Extract the [X, Y] coordinate from the center of the cell holding the provided text.  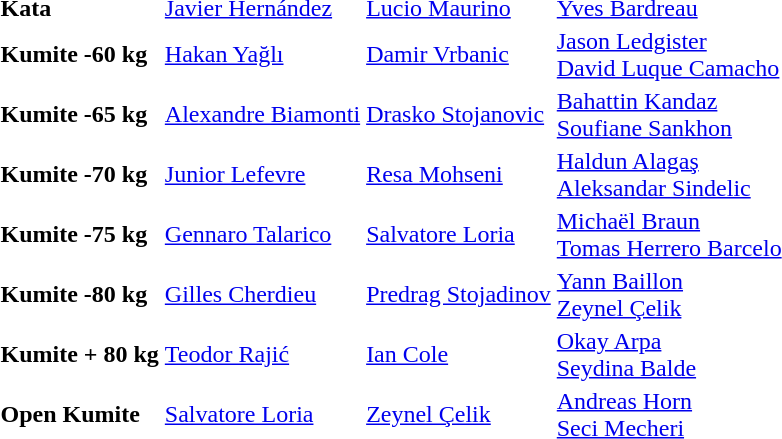
Damir Vrbanic [459, 54]
Hakan Yağlı [262, 54]
Teodor Rajić [262, 354]
Resa Mohseni [459, 174]
Predrag Stojadinov [459, 294]
Ian Cole [459, 354]
Gennaro Talarico [262, 234]
Junior Lefevre [262, 174]
Gilles Cherdieu [262, 294]
Drasko Stojanovic [459, 114]
Salvatore Loria [459, 234]
Alexandre Biamonti [262, 114]
